Return the [x, y] coordinate for the center point of the cell that contains the specified text.  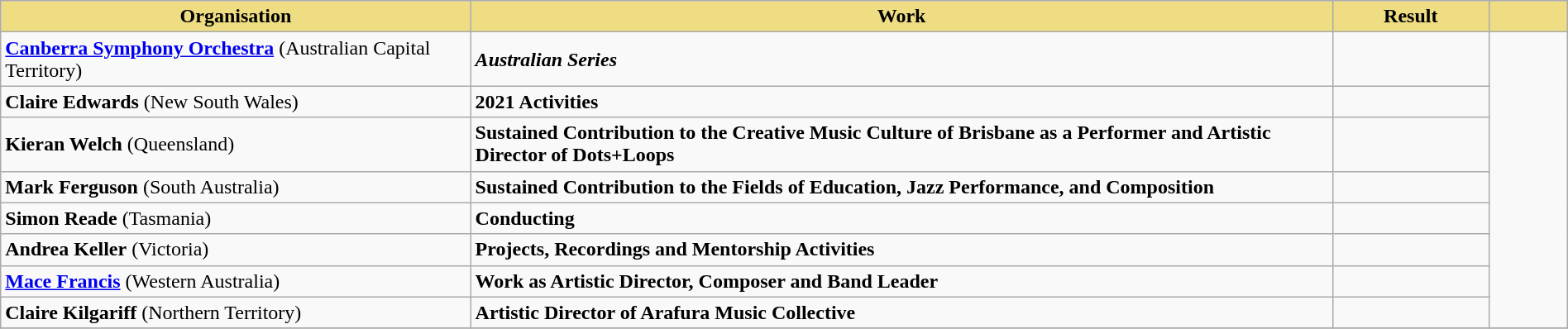
Canberra Symphony Orchestra (Australian Capital Territory) [236, 60]
2021 Activities [901, 102]
Conducting [901, 218]
Projects, Recordings and Mentorship Activities [901, 250]
Organisation [236, 17]
Mark Ferguson (South Australia) [236, 187]
Australian Series [901, 60]
Claire Kilgariff (Northern Territory) [236, 312]
Claire Edwards (New South Wales) [236, 102]
Kieran Welch (Queensland) [236, 144]
Sustained Contribution to the Fields of Education, Jazz Performance, and Composition [901, 187]
Artistic Director of Arafura Music Collective [901, 312]
Simon Reade (Tasmania) [236, 218]
Work as Artistic Director, Composer and Band Leader [901, 281]
Work [901, 17]
Sustained Contribution to the Creative Music Culture of Brisbane as a Performer and Artistic Director of Dots+Loops [901, 144]
Mace Francis (Western Australia) [236, 281]
Result [1411, 17]
Andrea Keller (Victoria) [236, 250]
